Detect which cell encompasses the target text, then output its [X, Y] center coordinate. 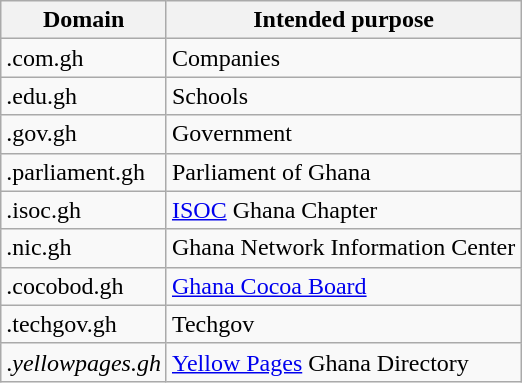
Government [343, 134]
Yellow Pages Ghana Directory [343, 362]
Ghana Cocoa Board [343, 286]
Domain [84, 20]
.gov.gh [84, 134]
Schools [343, 96]
Techgov [343, 324]
Ghana Network Information Center [343, 248]
Parliament of Ghana [343, 172]
.parliament.gh [84, 172]
.edu.gh [84, 96]
.techgov.gh [84, 324]
Intended purpose [343, 20]
.isoc.gh [84, 210]
.com.gh [84, 58]
ISOC Ghana Chapter [343, 210]
Companies [343, 58]
.cocobod.gh [84, 286]
.yellowpages.gh [84, 362]
.nic.gh [84, 248]
